Find where the given text appears and provide that cell's center as (x, y) coordinate. 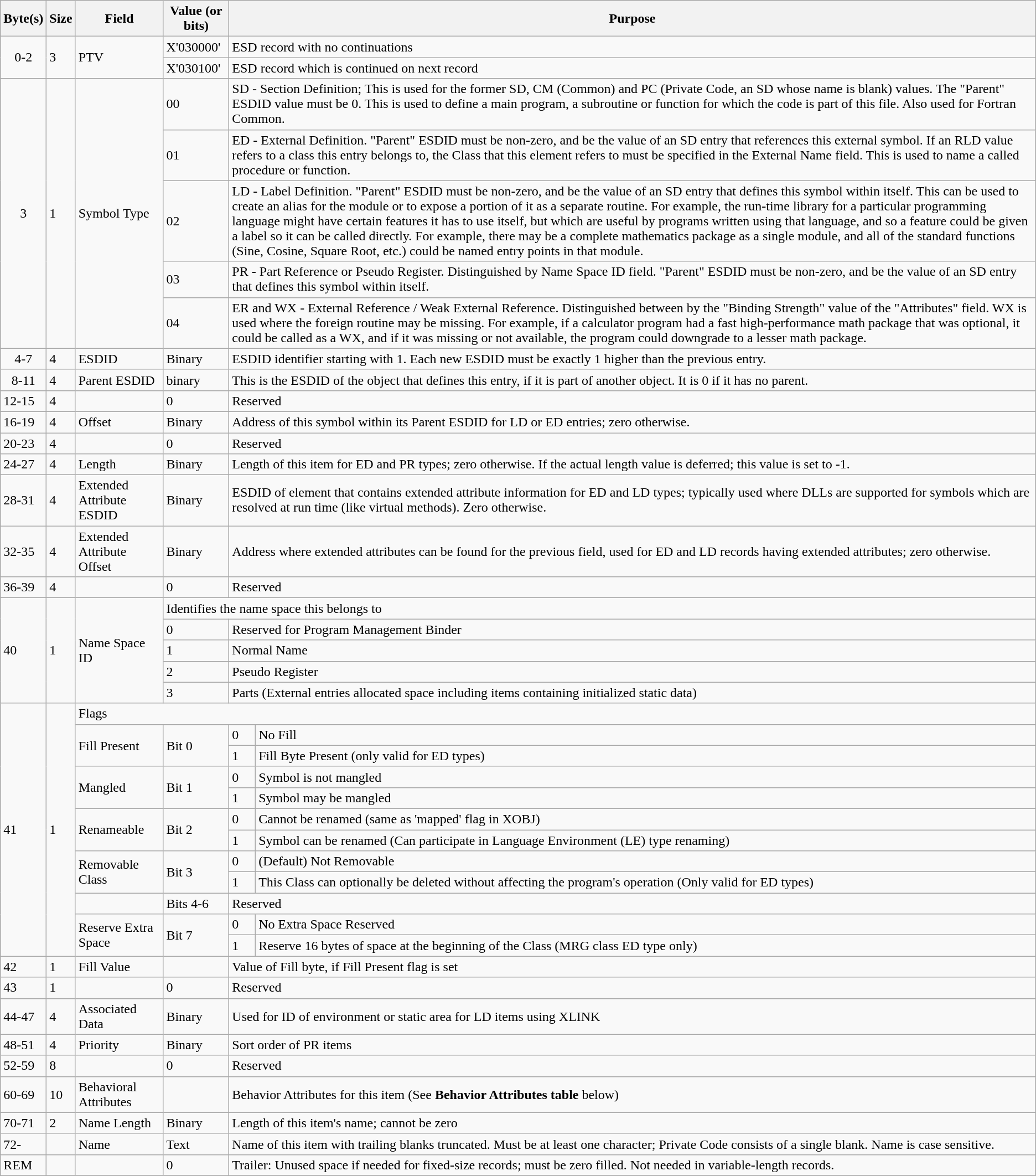
00 (196, 104)
Trailer: Unused space if needed for fixed-size records; must be zero filled. Not needed in variable-length records. (632, 1165)
Sort order of PR items (632, 1045)
Size (61, 19)
ESDID (120, 359)
ESD record which is continued on next record (632, 68)
36-39 (23, 587)
Field (120, 19)
02 (196, 221)
Associated Data (120, 1017)
Reserve 16 bytes of space at the beginning of the Class (MRG class ED type only) (646, 946)
Length (120, 465)
Name Length (120, 1123)
Renameable (120, 829)
Bit 2 (196, 829)
40 (23, 651)
41 (23, 829)
Parts (External entries allocated space including items containing initialized static data) (632, 693)
0-2 (23, 58)
binary (196, 380)
Extended Attribute Offset (120, 551)
72- (23, 1144)
Bits 4-6 (196, 904)
48-51 (23, 1045)
Purpose (632, 19)
No Extra Space Reserved (646, 925)
52-59 (23, 1066)
43 (23, 988)
Byte(s) (23, 19)
12-15 (23, 401)
Symbol is not mangled (646, 777)
Flags (556, 714)
Length of this item's name; cannot be zero (632, 1123)
01 (196, 155)
REM (23, 1165)
This Class can optionally be deleted without affecting the program's operation (Only valid for ED types) (646, 883)
ESDID identifier starting with 1. Each new ESDID must be exactly 1 higher than the previous entry. (632, 359)
Extended Attribute ESDID (120, 501)
X'030000' (196, 47)
Value of Fill byte, if Fill Present flag is set (632, 967)
Cannot be renamed (same as 'mapped' flag in XOBJ) (646, 819)
44-47 (23, 1017)
60-69 (23, 1094)
Identifies the name space this belongs to (599, 608)
Bit 3 (196, 872)
4-7 (23, 359)
Symbol may be mangled (646, 798)
Name Space ID (120, 651)
Normal Name (632, 651)
Bit 0 (196, 745)
Used for ID of environment or static area for LD items using XLINK (632, 1017)
Mangled (120, 787)
Length of this item for ED and PR types; zero otherwise. If the actual length value is deferred; this value is set to -1. (632, 465)
Bit 7 (196, 935)
24-27 (23, 465)
X'030100' (196, 68)
04 (196, 323)
Removable Class (120, 872)
03 (196, 279)
Reserved for Program Management Binder (632, 630)
Behavior Attributes for this item (See Behavior Attributes table below) (632, 1094)
ESD record with no continuations (632, 47)
Fill Byte Present (only valid for ED types) (646, 756)
70-71 (23, 1123)
16-19 (23, 422)
20-23 (23, 443)
Reserve Extra Space (120, 935)
(Default) Not Removable (646, 862)
Value (or bits) (196, 19)
32-35 (23, 551)
10 (61, 1094)
This is the ESDID of the object that defines this entry, if it is part of another object. It is 0 if it has no parent. (632, 380)
Offset (120, 422)
Symbol Type (120, 214)
Name (120, 1144)
Symbol can be renamed (Can participate in Language Environment (LE) type renaming) (646, 840)
8-11 (23, 380)
Parent ESDID (120, 380)
Fill Value (120, 967)
Text (196, 1144)
PTV (120, 58)
Priority (120, 1045)
No Fill (646, 735)
Behavioral Attributes (120, 1094)
Address of this symbol within its Parent ESDID for LD or ED entries; zero otherwise. (632, 422)
Bit 1 (196, 787)
8 (61, 1066)
Address where extended attributes can be found for the previous field, used for ED and LD records having extended attributes; zero otherwise. (632, 551)
Fill Present (120, 745)
28-31 (23, 501)
Pseudo Register (632, 672)
Name of this item with trailing blanks truncated. Must be at least one character; Private Code consists of a single blank. Name is case sensitive. (632, 1144)
42 (23, 967)
